Capture the cell that displays the provided text and extract its [x, y] central coordinate. 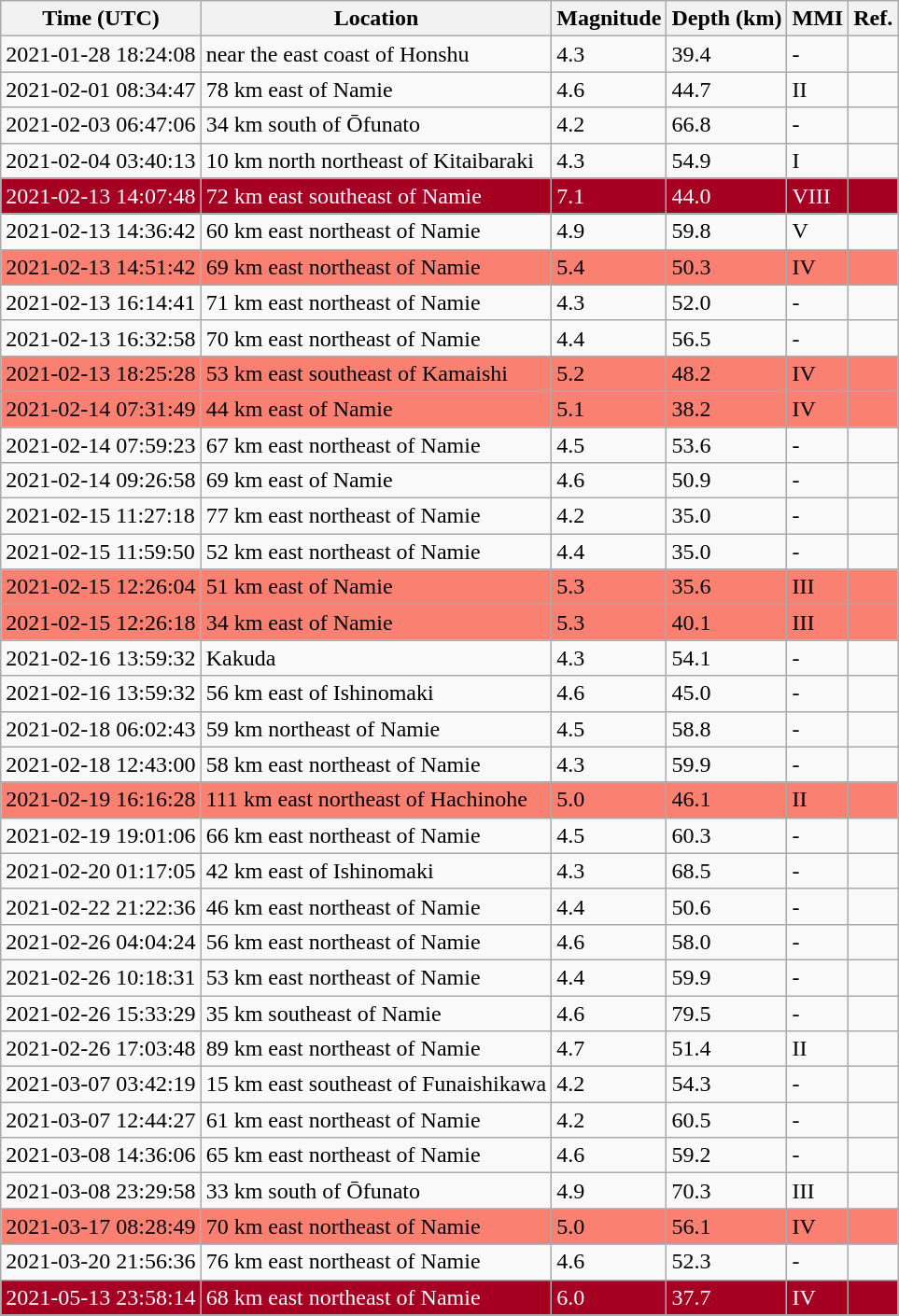
51 km east of Namie [376, 587]
2021-02-14 07:59:23 [101, 445]
2021-02-03 06:47:06 [101, 125]
VIII [818, 196]
15 km east southeast of Funaishikawa [376, 1085]
61 km east northeast of Namie [376, 1120]
2021-02-18 12:43:00 [101, 764]
2021-02-15 12:26:18 [101, 623]
2021-02-13 16:14:41 [101, 302]
53.6 [726, 445]
5.4 [609, 267]
58.8 [726, 729]
Time (UTC) [101, 19]
Ref. [874, 19]
2021-03-08 14:36:06 [101, 1155]
Location [376, 19]
53 km east northeast of Namie [376, 977]
2021-02-26 10:18:31 [101, 977]
2021-02-13 18:25:28 [101, 373]
53 km east southeast of Kamaishi [376, 373]
V [818, 231]
2021-02-20 01:17:05 [101, 871]
89 km east northeast of Namie [376, 1049]
67 km east northeast of Namie [376, 445]
2021-02-13 16:32:58 [101, 338]
52.3 [726, 1262]
2021-03-17 08:28:49 [101, 1226]
Magnitude [609, 19]
2021-02-13 14:36:42 [101, 231]
2021-02-04 03:40:13 [101, 161]
60 km east northeast of Namie [376, 231]
45.0 [726, 693]
2021-02-18 06:02:43 [101, 729]
44 km east of Namie [376, 409]
10 km north northeast of Kitaibaraki [376, 161]
2021-02-15 12:26:04 [101, 587]
2021-03-20 21:56:36 [101, 1262]
44.7 [726, 90]
2021-02-14 07:31:49 [101, 409]
2021-02-13 14:07:48 [101, 196]
71 km east northeast of Namie [376, 302]
2021-03-07 03:42:19 [101, 1085]
50.3 [726, 267]
2021-01-28 18:24:08 [101, 54]
6.0 [609, 1297]
54.1 [726, 658]
66.8 [726, 125]
I [818, 161]
111 km east northeast of Hachinohe [376, 800]
2021-02-22 21:22:36 [101, 906]
58 km east northeast of Namie [376, 764]
2021-02-26 17:03:48 [101, 1049]
2021-02-15 11:59:50 [101, 552]
39.4 [726, 54]
35.6 [726, 587]
52 km east northeast of Namie [376, 552]
51.4 [726, 1049]
68 km east northeast of Namie [376, 1297]
69 km east northeast of Namie [376, 267]
2021-03-08 23:29:58 [101, 1191]
35 km southeast of Namie [376, 1013]
66 km east northeast of Namie [376, 835]
2021-02-26 15:33:29 [101, 1013]
2021-02-13 14:51:42 [101, 267]
38.2 [726, 409]
7.1 [609, 196]
Depth (km) [726, 19]
33 km south of Ōfunato [376, 1191]
46.1 [726, 800]
72 km east southeast of Namie [376, 196]
5.2 [609, 373]
4.7 [609, 1049]
2021-02-19 19:01:06 [101, 835]
near the east coast of Honshu [376, 54]
69 km east of Namie [376, 481]
52.0 [726, 302]
2021-02-14 09:26:58 [101, 481]
44.0 [726, 196]
60.5 [726, 1120]
50.6 [726, 906]
56.5 [726, 338]
78 km east of Namie [376, 90]
59 km northeast of Namie [376, 729]
48.2 [726, 373]
68.5 [726, 871]
56 km east northeast of Namie [376, 942]
59.8 [726, 231]
54.9 [726, 161]
50.9 [726, 481]
42 km east of Ishinomaki [376, 871]
56 km east of Ishinomaki [376, 693]
2021-02-19 16:16:28 [101, 800]
34 km south of Ōfunato [376, 125]
37.7 [726, 1297]
34 km east of Namie [376, 623]
40.1 [726, 623]
58.0 [726, 942]
MMI [818, 19]
76 km east northeast of Namie [376, 1262]
65 km east northeast of Namie [376, 1155]
46 km east northeast of Namie [376, 906]
2021-03-07 12:44:27 [101, 1120]
70.3 [726, 1191]
2021-02-26 04:04:24 [101, 942]
79.5 [726, 1013]
2021-05-13 23:58:14 [101, 1297]
77 km east northeast of Namie [376, 516]
5.1 [609, 409]
Kakuda [376, 658]
60.3 [726, 835]
2021-02-15 11:27:18 [101, 516]
2021-02-01 08:34:47 [101, 90]
54.3 [726, 1085]
59.2 [726, 1155]
56.1 [726, 1226]
